Detect which cell encompasses the target text, then output its (x, y) center coordinate. 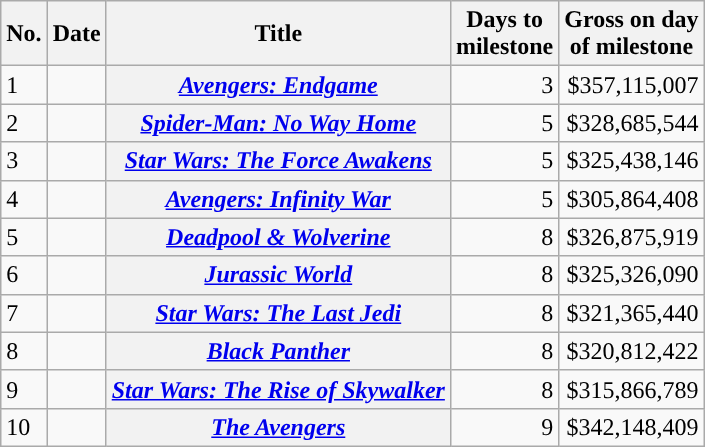
Days to milestone (504, 34)
Jurassic World (278, 275)
$328,685,544 (632, 123)
Spider-Man: No Way Home (278, 123)
$325,326,090 (632, 275)
6 (24, 275)
2 (24, 123)
4 (24, 199)
The Avengers (278, 427)
Star Wars: The Rise of Skywalker (278, 389)
Black Panther (278, 351)
$305,864,408 (632, 199)
1 (24, 85)
Date (76, 34)
$320,812,422 (632, 351)
7 (24, 313)
Avengers: Infinity War (278, 199)
Gross on day of milestone (632, 34)
Star Wars: The Last Jedi (278, 313)
$357,115,007 (632, 85)
$325,438,146 (632, 161)
Avengers: Endgame (278, 85)
Deadpool & Wolverine (278, 237)
$342,148,409 (632, 427)
$326,875,919 (632, 237)
Star Wars: The Force Awakens (278, 161)
$321,365,440 (632, 313)
10 (24, 427)
$315,866,789 (632, 389)
No. (24, 34)
Title (278, 34)
